Return the [x, y] coordinate for the center point of the cell that contains the specified text.  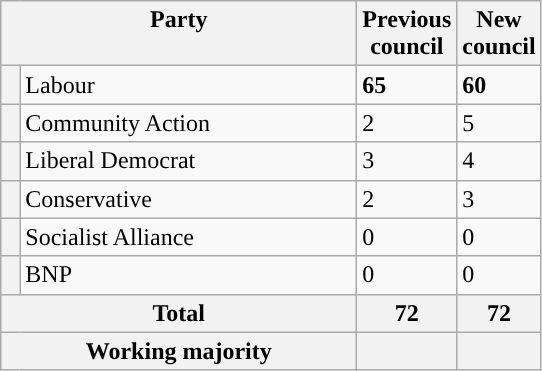
New council [499, 34]
Labour [188, 85]
Conservative [188, 199]
4 [499, 161]
Socialist Alliance [188, 237]
BNP [188, 275]
Previous council [407, 34]
Community Action [188, 123]
Liberal Democrat [188, 161]
65 [407, 85]
Party [179, 34]
5 [499, 123]
Working majority [179, 351]
Total [179, 313]
60 [499, 85]
